From the cell containing the given text, extract its center point as [X, Y] coordinate. 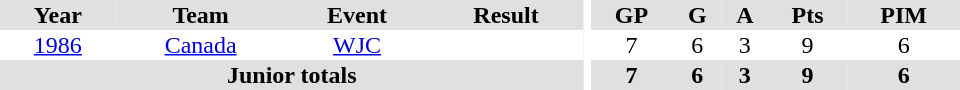
1986 [58, 45]
Result [506, 15]
Pts [808, 15]
Junior totals [292, 75]
Canada [201, 45]
A [745, 15]
GP [631, 15]
G [698, 15]
WJC [358, 45]
Team [201, 15]
PIM [904, 15]
Year [58, 15]
Event [358, 15]
